From the cell containing the given text, extract its center point as [x, y] coordinate. 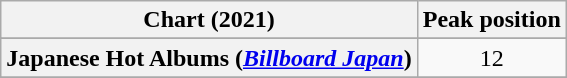
Japanese Hot Albums (Billboard Japan) [209, 58]
Chart (2021) [209, 20]
Peak position [492, 20]
12 [492, 58]
